Detect which cell encompasses the target text, then output its (x, y) center coordinate. 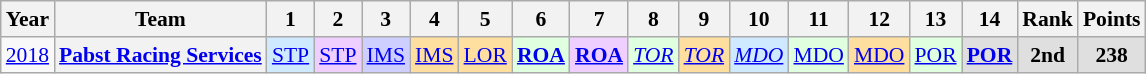
LOR (486, 55)
3 (386, 19)
14 (990, 19)
9 (704, 19)
Pabst Racing Services (160, 55)
13 (935, 19)
Points (1112, 19)
4 (434, 19)
8 (654, 19)
Team (160, 19)
2 (338, 19)
2nd (1048, 55)
238 (1112, 55)
1 (290, 19)
7 (599, 19)
11 (818, 19)
2018 (28, 55)
5 (486, 19)
6 (541, 19)
12 (880, 19)
10 (758, 19)
Rank (1048, 19)
Year (28, 19)
